Search for the cell housing the specified text and yield its [X, Y] center coordinate. 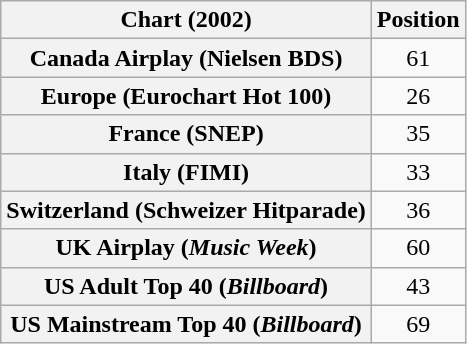
Chart (2002) [186, 20]
26 [418, 96]
Canada Airplay (Nielsen BDS) [186, 58]
UK Airplay (Music Week) [186, 248]
France (SNEP) [186, 134]
US Mainstream Top 40 (Billboard) [186, 324]
61 [418, 58]
Italy (FIMI) [186, 172]
43 [418, 286]
69 [418, 324]
60 [418, 248]
36 [418, 210]
Switzerland (Schweizer Hitparade) [186, 210]
Europe (Eurochart Hot 100) [186, 96]
US Adult Top 40 (Billboard) [186, 286]
33 [418, 172]
35 [418, 134]
Position [418, 20]
